Return (x, y) of the center of cell containing provided text 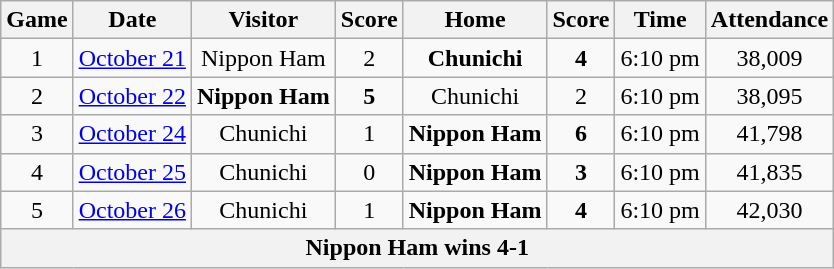
October 22 (132, 96)
6 (581, 134)
October 25 (132, 172)
Home (475, 20)
38,009 (769, 58)
41,798 (769, 134)
42,030 (769, 210)
October 21 (132, 58)
October 24 (132, 134)
Visitor (263, 20)
Time (660, 20)
0 (369, 172)
October 26 (132, 210)
Attendance (769, 20)
41,835 (769, 172)
Date (132, 20)
Game (37, 20)
Nippon Ham wins 4-1 (418, 248)
38,095 (769, 96)
